For the text-containing cell, return its midpoint in [X, Y] coordinate format. 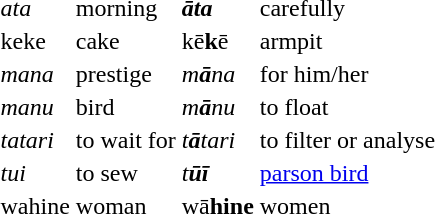
prestige [126, 74]
mānu [218, 107]
māna [218, 74]
kēkē [218, 41]
bird [126, 107]
cake [126, 41]
to sew [126, 173]
tātari [218, 140]
tūī [218, 173]
to wait for [126, 140]
